Search for the cell housing the specified text and yield its [X, Y] center coordinate. 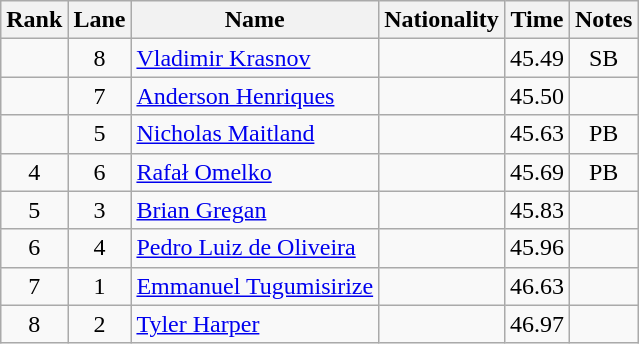
Tyler Harper [255, 324]
46.97 [536, 324]
Brian Gregan [255, 210]
46.63 [536, 286]
Pedro Luiz de Oliveira [255, 248]
Nationality [442, 20]
Vladimir Krasnov [255, 58]
Name [255, 20]
1 [100, 286]
Emmanuel Tugumisirize [255, 286]
Rafał Omelko [255, 172]
Time [536, 20]
3 [100, 210]
Lane [100, 20]
45.96 [536, 248]
SB [603, 58]
45.63 [536, 134]
Anderson Henriques [255, 96]
2 [100, 324]
45.50 [536, 96]
45.49 [536, 58]
Notes [603, 20]
Nicholas Maitland [255, 134]
Rank [34, 20]
45.69 [536, 172]
45.83 [536, 210]
